Search for the cell housing the specified text and yield its (X, Y) center coordinate. 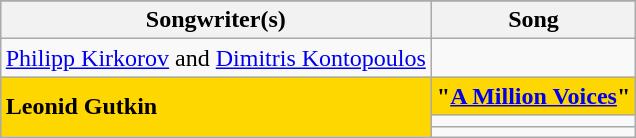
"A Million Voices" (533, 96)
Song (533, 20)
Songwriter(s) (216, 20)
Philipp Kirkorov and Dimitris Kontopoulos (216, 58)
Leonid Gutkin (216, 107)
